Output the (x, y) coordinate of the center of the cell containing the given text.  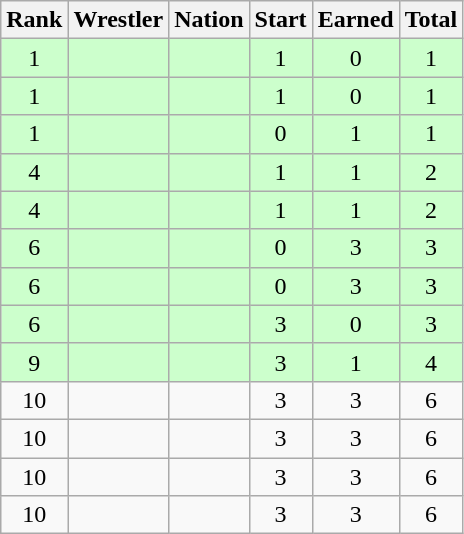
Total (431, 20)
Start (280, 20)
Rank (34, 20)
9 (34, 362)
Nation (209, 20)
Earned (356, 20)
Wrestler (118, 20)
